Output the (x, y) coordinate of the center of the cell containing the given text.  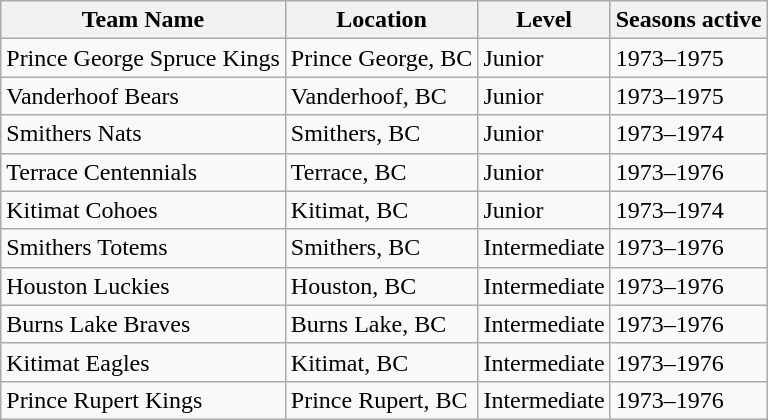
Seasons active (688, 20)
Vanderhoof Bears (144, 96)
Prince Rupert, BC (382, 400)
Terrace, BC (382, 172)
Burns Lake Braves (144, 324)
Vanderhoof, BC (382, 96)
Location (382, 20)
Kitimat Cohoes (144, 210)
Level (544, 20)
Smithers Totems (144, 248)
Burns Lake, BC (382, 324)
Houston, BC (382, 286)
Prince George, BC (382, 58)
Prince George Spruce Kings (144, 58)
Kitimat Eagles (144, 362)
Terrace Centennials (144, 172)
Smithers Nats (144, 134)
Houston Luckies (144, 286)
Team Name (144, 20)
Prince Rupert Kings (144, 400)
